Return the (x, y) coordinate for the center point of the cell that contains the specified text.  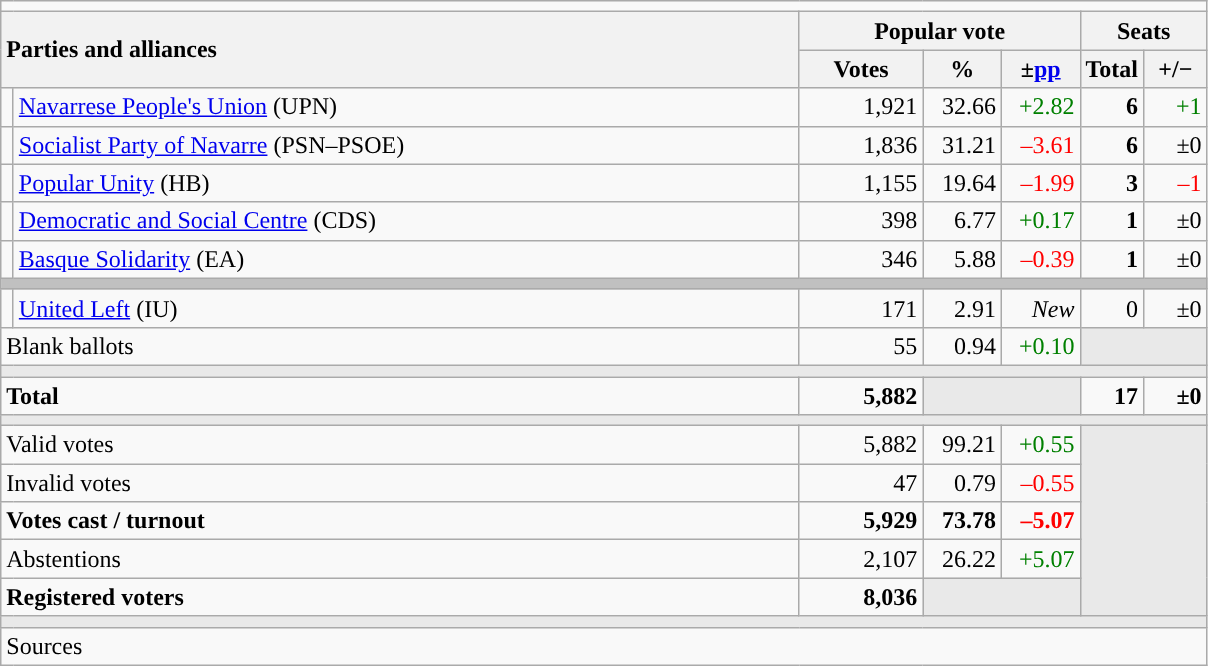
Blank ballots (400, 346)
0.94 (962, 346)
26.22 (962, 559)
Basque Solidarity (EA) (406, 259)
Votes (861, 69)
% (962, 69)
Democratic and Social Centre (CDS) (406, 221)
3 (1112, 183)
1,921 (861, 107)
171 (861, 308)
346 (861, 259)
Popular vote (940, 31)
73.78 (962, 521)
0 (1112, 308)
55 (861, 346)
Popular Unity (HB) (406, 183)
Navarrese People's Union (UPN) (406, 107)
398 (861, 221)
Valid votes (400, 445)
United Left (IU) (406, 308)
+1 (1176, 107)
99.21 (962, 445)
19.64 (962, 183)
Parties and alliances (400, 50)
+0.55 (1040, 445)
–3.61 (1040, 145)
Votes cast / turnout (400, 521)
Invalid votes (400, 483)
5.88 (962, 259)
31.21 (962, 145)
Abstentions (400, 559)
2,107 (861, 559)
New (1040, 308)
8,036 (861, 597)
±pp (1040, 69)
1,836 (861, 145)
–1 (1176, 183)
+2.82 (1040, 107)
–1.99 (1040, 183)
Seats (1144, 31)
+5.07 (1040, 559)
6.77 (962, 221)
0.79 (962, 483)
Socialist Party of Navarre (PSN–PSOE) (406, 145)
2.91 (962, 308)
32.66 (962, 107)
1,155 (861, 183)
–5.07 (1040, 521)
–0.55 (1040, 483)
+0.10 (1040, 346)
–0.39 (1040, 259)
5,929 (861, 521)
17 (1112, 395)
+/− (1176, 69)
Sources (604, 646)
+0.17 (1040, 221)
Registered voters (400, 597)
47 (861, 483)
